Detect which cell encompasses the target text, then output its [X, Y] center coordinate. 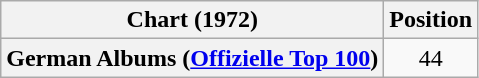
44 [431, 58]
German Albums (Offizielle Top 100) [192, 58]
Chart (1972) [192, 20]
Position [431, 20]
